Pinpoint the cell where the given text exists, returning its [x, y] midpoint coordinate. 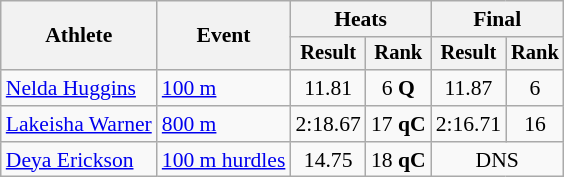
11.81 [328, 88]
6 Q [398, 88]
6 [535, 88]
16 [535, 124]
100 m [224, 88]
800 m [224, 124]
Final [498, 19]
17 qC [398, 124]
2:16.71 [468, 124]
Nelda Huggins [79, 88]
Event [224, 36]
11.87 [468, 88]
Lakeisha Warner [79, 124]
Athlete [79, 36]
Heats [360, 19]
2:18.67 [328, 124]
